Pinpoint the cell where the given text exists, returning its [X, Y] midpoint coordinate. 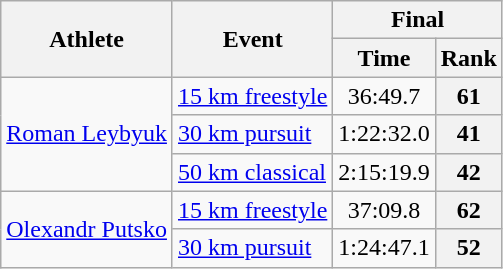
42 [468, 172]
Athlete [87, 39]
41 [468, 134]
36:49.7 [384, 96]
62 [468, 210]
1:22:32.0 [384, 134]
Roman Leybyuk [87, 134]
61 [468, 96]
50 km classical [252, 172]
Rank [468, 58]
37:09.8 [384, 210]
52 [468, 248]
1:24:47.1 [384, 248]
2:15:19.9 [384, 172]
Final [418, 20]
Event [252, 39]
Time [384, 58]
Olexandr Putsko [87, 229]
